For the text-containing cell, return its midpoint in (X, Y) coordinate format. 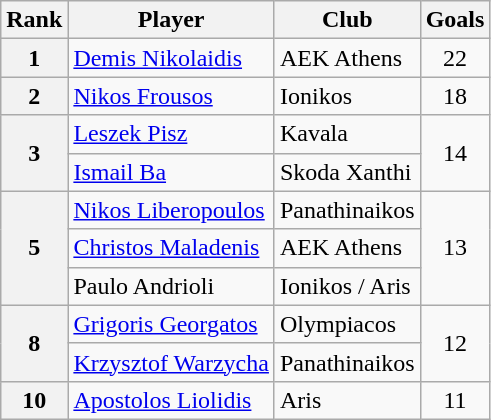
Krzysztof Warzycha (172, 362)
Skoda Xanthi (347, 172)
Rank (34, 20)
Goals (455, 20)
13 (455, 248)
Christos Maladenis (172, 248)
11 (455, 400)
Apostolos Liolidis (172, 400)
2 (34, 96)
Ismail Ba (172, 172)
1 (34, 58)
18 (455, 96)
Kavala (347, 134)
Grigoris Georgatos (172, 324)
8 (34, 343)
12 (455, 343)
Aris (347, 400)
10 (34, 400)
Nikos Liberopoulos (172, 210)
Demis Nikolaidis (172, 58)
Player (172, 20)
Leszek Pisz (172, 134)
Ionikos / Aris (347, 286)
Paulo Andrioli (172, 286)
14 (455, 153)
Club (347, 20)
Ionikos (347, 96)
5 (34, 248)
22 (455, 58)
Olympiacos (347, 324)
Nikos Frousos (172, 96)
3 (34, 153)
